Provide the (x, y) coordinate of the cell's center where the given text is located.  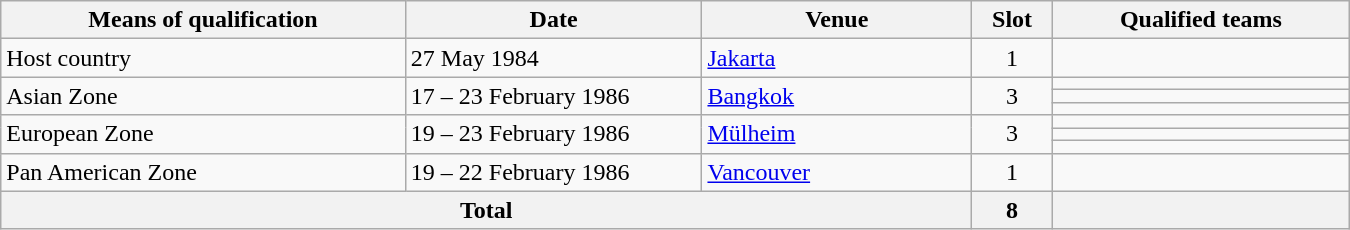
Qualified teams (1202, 20)
Vancouver (837, 172)
European Zone (204, 134)
Pan American Zone (204, 172)
Host country (204, 58)
Means of qualification (204, 20)
Mülheim (837, 134)
8 (1012, 210)
Date (554, 20)
Slot (1012, 20)
Jakarta (837, 58)
27 May 1984 (554, 58)
Bangkok (837, 96)
Asian Zone (204, 96)
19 – 22 February 1986 (554, 172)
19 – 23 February 1986 (554, 134)
Total (486, 210)
17 – 23 February 1986 (554, 96)
Venue (837, 20)
